Scan for the cell matching the given text and deliver its [x, y] coordinate at center. 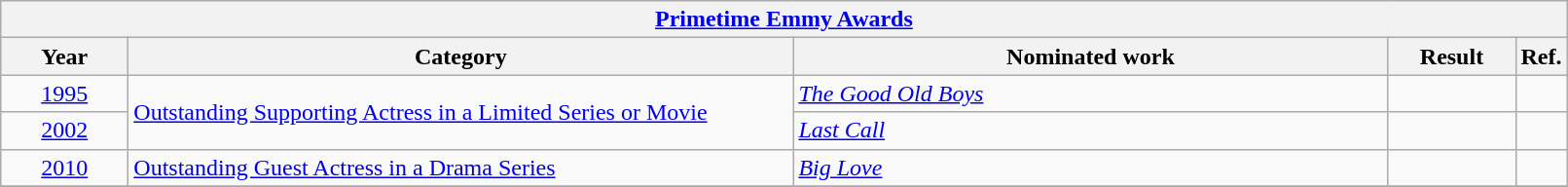
2002 [64, 131]
Last Call [1090, 131]
Year [64, 56]
Result [1452, 56]
2010 [64, 168]
Big Love [1090, 168]
The Good Old Boys [1090, 93]
Ref. [1542, 56]
1995 [64, 93]
Primetime Emmy Awards [784, 19]
Outstanding Guest Actress in a Drama Series [461, 168]
Nominated work [1090, 56]
Category [461, 56]
Outstanding Supporting Actress in a Limited Series or Movie [461, 112]
